Locate the cell with the specified text and output its [X, Y] center coordinate. 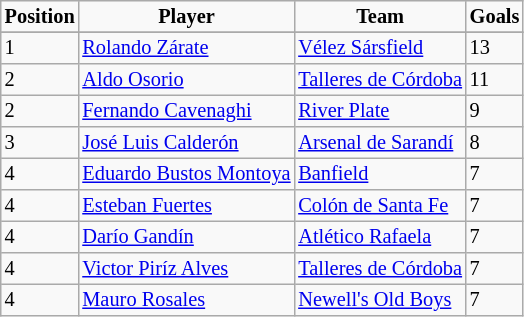
Aldo Osorio [186, 80]
Banfield [380, 174]
Eduardo Bustos Montoya [186, 174]
Atlético Rafaela [380, 237]
Darío Gandín [186, 237]
Goals [494, 17]
Arsenal de Sarandí [380, 143]
River Plate [380, 111]
13 [494, 48]
Team [380, 17]
Victor Piríz Alves [186, 269]
8 [494, 143]
Fernando Cavenaghi [186, 111]
1 [40, 48]
Colón de Santa Fe [380, 206]
Player [186, 17]
Vélez Sársfield [380, 48]
José Luis Calderón [186, 143]
Rolando Zárate [186, 48]
Position [40, 17]
3 [40, 143]
Newell's Old Boys [380, 300]
Mauro Rosales [186, 300]
11 [494, 80]
Esteban Fuertes [186, 206]
9 [494, 111]
